For the text-containing cell, return its midpoint in [x, y] coordinate format. 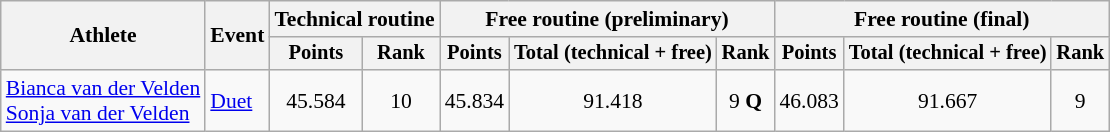
46.083 [808, 100]
Event [237, 36]
Bianca van der VeldenSonja van der Velden [104, 100]
Duet [237, 100]
45.834 [474, 100]
45.584 [316, 100]
91.667 [948, 100]
9 Q [746, 100]
Technical routine [354, 19]
10 [400, 100]
91.418 [613, 100]
Free routine (preliminary) [608, 19]
Free routine (final) [942, 19]
9 [1080, 100]
Athlete [104, 36]
